Detect which cell encompasses the target text, then output its (x, y) center coordinate. 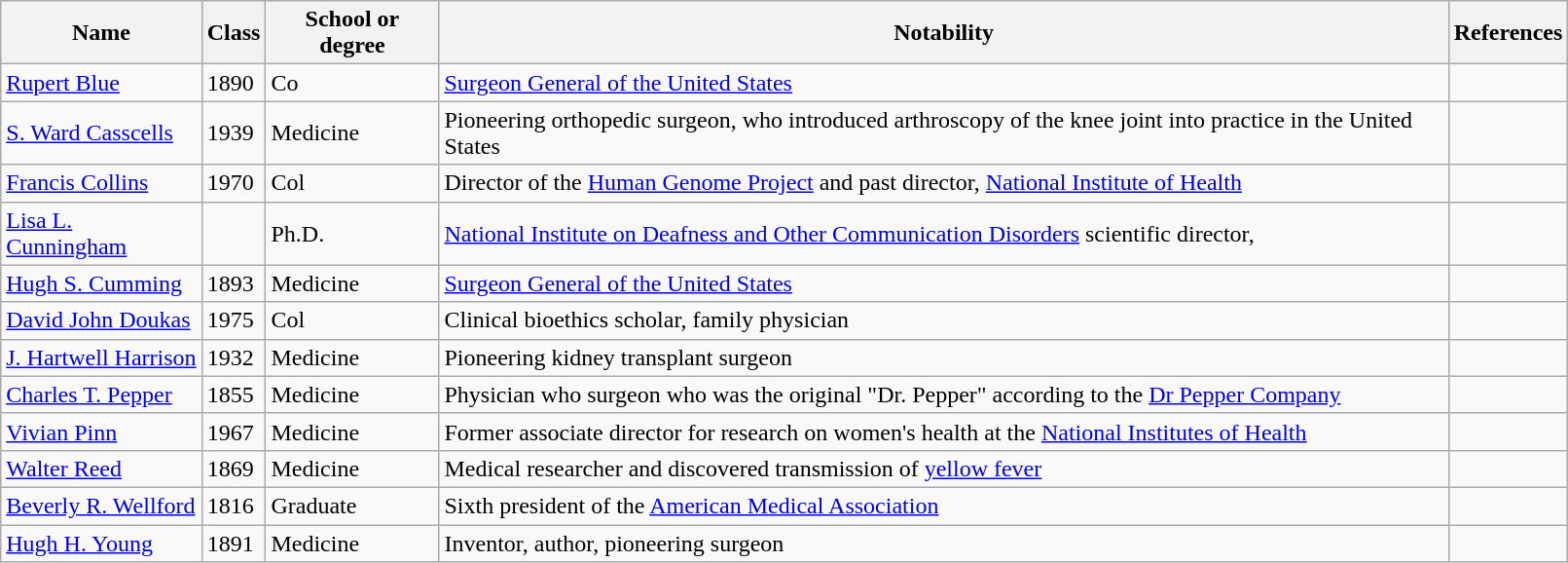
Graduate (352, 506)
1855 (234, 394)
1932 (234, 357)
Former associate director for research on women's health at the National Institutes of Health (944, 432)
Name (101, 33)
Inventor, author, pioneering surgeon (944, 543)
Pioneering orthopedic surgeon, who introduced arthroscopy of the knee joint into practice in the United States (944, 132)
David John Doukas (101, 320)
1939 (234, 132)
School or degree (352, 33)
1816 (234, 506)
Rupert Blue (101, 83)
Sixth president of the American Medical Association (944, 506)
J. Hartwell Harrison (101, 357)
1869 (234, 469)
1890 (234, 83)
National Institute on Deafness and Other Communication Disorders scientific director, (944, 234)
Clinical bioethics scholar, family physician (944, 320)
Ph.D. (352, 234)
1891 (234, 543)
Co (352, 83)
Lisa L. Cunningham (101, 234)
1967 (234, 432)
Notability (944, 33)
Francis Collins (101, 183)
References (1509, 33)
Beverly R. Wellford (101, 506)
Vivian Pinn (101, 432)
1975 (234, 320)
Hugh H. Young (101, 543)
1893 (234, 283)
S. Ward Casscells (101, 132)
Director of the Human Genome Project and past director, National Institute of Health (944, 183)
Class (234, 33)
Hugh S. Cumming (101, 283)
Walter Reed (101, 469)
Pioneering kidney transplant surgeon (944, 357)
Medical researcher and discovered transmission of yellow fever (944, 469)
1970 (234, 183)
Charles T. Pepper (101, 394)
Physician who surgeon who was the original "Dr. Pepper" according to the Dr Pepper Company (944, 394)
